For the text-containing cell, return its midpoint in [x, y] coordinate format. 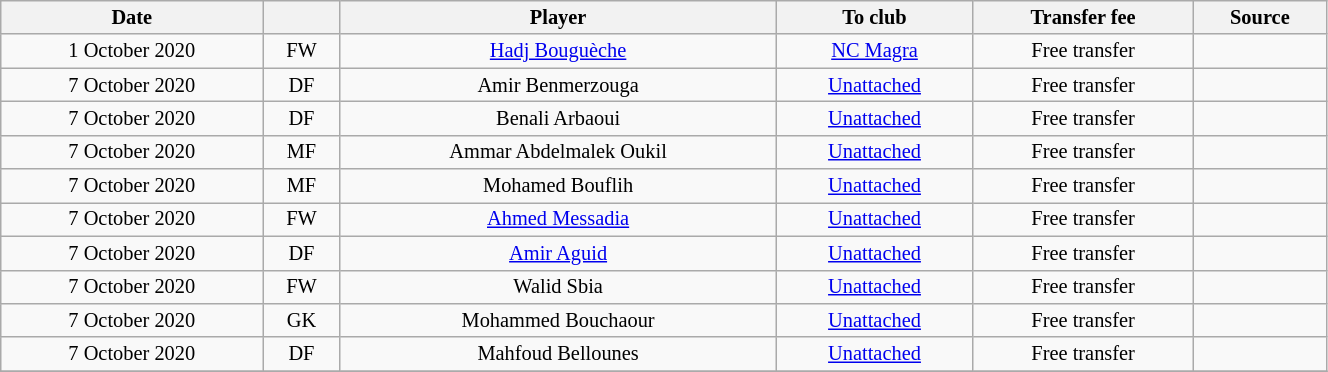
Date [132, 17]
Mohammed Bouchaour [558, 320]
To club [874, 17]
Walid Sbia [558, 287]
Mohamed Bouflih [558, 186]
GK [302, 320]
Ammar Abdelmalek Oukil [558, 152]
Amir Benmerzouga [558, 85]
Ahmed Messadia [558, 219]
NC Magra [874, 51]
Mahfoud Bellounes [558, 354]
Transfer fee [1083, 17]
1 October 2020 [132, 51]
Hadj Bouguèche [558, 51]
Benali Arbaoui [558, 118]
Player [558, 17]
Source [1260, 17]
Amir Aguid [558, 253]
